Detect which cell encompasses the target text, then output its [X, Y] center coordinate. 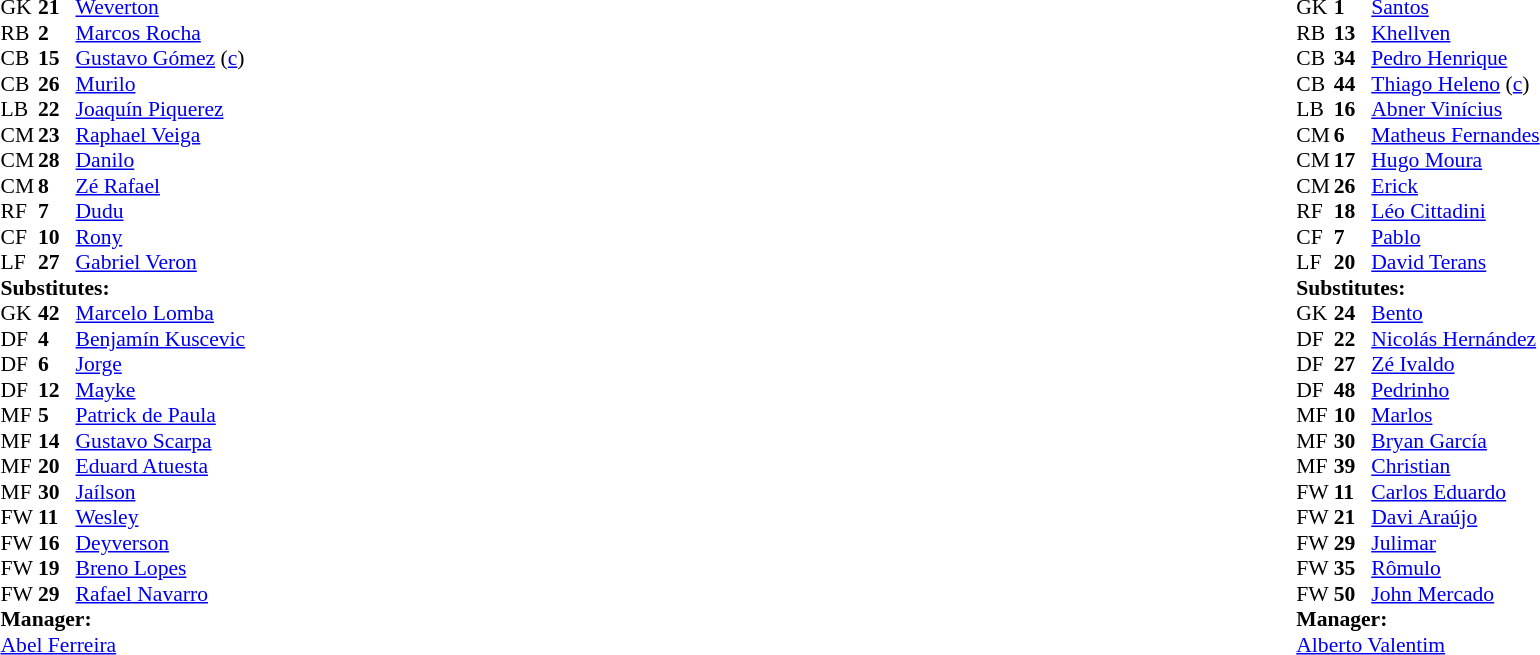
19 [57, 569]
Danilo [161, 161]
Abner Vinícius [1455, 109]
Erick [1455, 186]
Nicolás Hernández [1455, 339]
Matheus Fernandes [1455, 135]
Raphael Veiga [161, 135]
Pedrinho [1455, 390]
Mayke [161, 390]
34 [1353, 59]
21 [1353, 517]
39 [1353, 467]
28 [57, 161]
Benjamín Kuscevic [161, 339]
17 [1353, 161]
Rômulo [1455, 569]
Gustavo Scarpa [161, 441]
Bryan García [1455, 441]
Zé Ivaldo [1455, 365]
44 [1353, 84]
John Mercado [1455, 594]
48 [1353, 390]
8 [57, 186]
15 [57, 59]
Marcos Rocha [161, 33]
Wesley [161, 517]
Jaílson [161, 492]
Deyverson [161, 543]
Gabriel Veron [161, 263]
Murilo [161, 84]
42 [57, 313]
2 [57, 33]
Rony [161, 237]
13 [1353, 33]
Zé Rafael [161, 186]
Carlos Eduardo [1455, 492]
Gustavo Gómez (c) [161, 59]
Hugo Moura [1455, 161]
5 [57, 415]
Rafael Navarro [161, 594]
David Terans [1455, 263]
Bento [1455, 313]
50 [1353, 594]
Jorge [161, 365]
Breno Lopes [161, 569]
Pedro Henrique [1455, 59]
24 [1353, 313]
Léo Cittadini [1455, 211]
Joaquín Piquerez [161, 109]
Christian [1455, 467]
35 [1353, 569]
12 [57, 390]
Davi Araújo [1455, 517]
Marcelo Lomba [161, 313]
Julimar [1455, 543]
23 [57, 135]
Khellven [1455, 33]
Pablo [1455, 237]
Marlos [1455, 415]
14 [57, 441]
Eduard Atuesta [161, 467]
4 [57, 339]
Patrick de Paula [161, 415]
18 [1353, 211]
Dudu [161, 211]
Thiago Heleno (c) [1455, 84]
